For the text-containing cell, return its midpoint in (x, y) coordinate format. 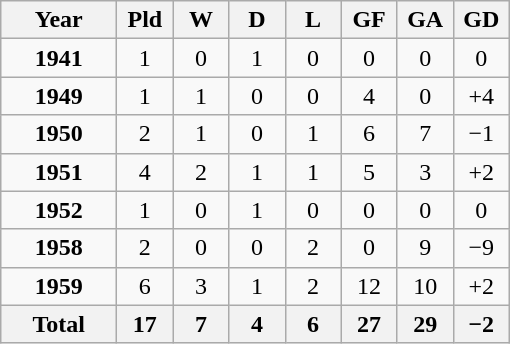
−2 (481, 324)
1941 (59, 58)
Pld (145, 20)
1951 (59, 172)
10 (425, 286)
27 (369, 324)
GA (425, 20)
1959 (59, 286)
1958 (59, 248)
−9 (481, 248)
Total (59, 324)
Year (59, 20)
5 (369, 172)
GF (369, 20)
1949 (59, 96)
W (201, 20)
12 (369, 286)
29 (425, 324)
1950 (59, 134)
9 (425, 248)
D (257, 20)
+4 (481, 96)
17 (145, 324)
1952 (59, 210)
−1 (481, 134)
L (313, 20)
GD (481, 20)
